Output the [X, Y] coordinate of the center of the cell containing the given text.  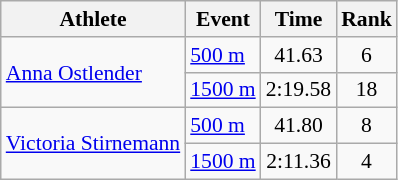
41.63 [298, 55]
4 [366, 162]
Victoria Stirnemann [93, 144]
Athlete [93, 19]
Rank [366, 19]
2:11.36 [298, 162]
Anna Ostlender [93, 72]
2:19.58 [298, 90]
18 [366, 90]
Time [298, 19]
6 [366, 55]
8 [366, 126]
41.80 [298, 126]
Event [222, 19]
